Search for the cell housing the specified text and yield its [x, y] center coordinate. 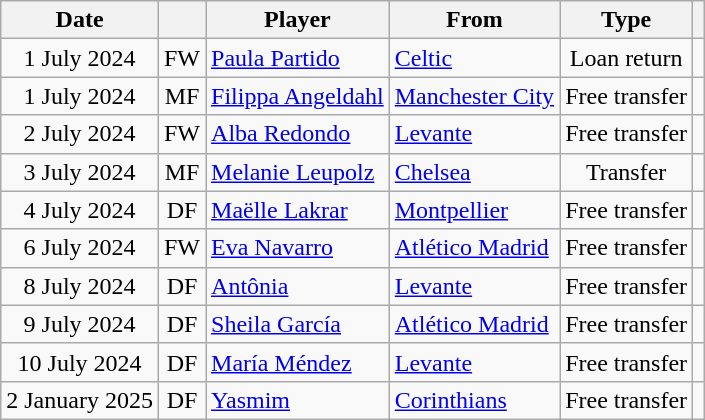
Corinthians [474, 400]
Celtic [474, 58]
9 July 2024 [80, 324]
Maëlle Lakrar [298, 210]
Filippa Angeldahl [298, 96]
8 July 2024 [80, 286]
María Méndez [298, 362]
Transfer [626, 172]
Eva Navarro [298, 248]
3 July 2024 [80, 172]
Montpellier [474, 210]
Paula Partido [298, 58]
Manchester City [474, 96]
Type [626, 20]
Sheila García [298, 324]
2 January 2025 [80, 400]
Melanie Leupolz [298, 172]
Player [298, 20]
Yasmim [298, 400]
2 July 2024 [80, 134]
10 July 2024 [80, 362]
Alba Redondo [298, 134]
Date [80, 20]
From [474, 20]
Antônia [298, 286]
6 July 2024 [80, 248]
Chelsea [474, 172]
Loan return [626, 58]
4 July 2024 [80, 210]
